Extract the (X, Y) coordinate from the center of the cell holding the provided text.  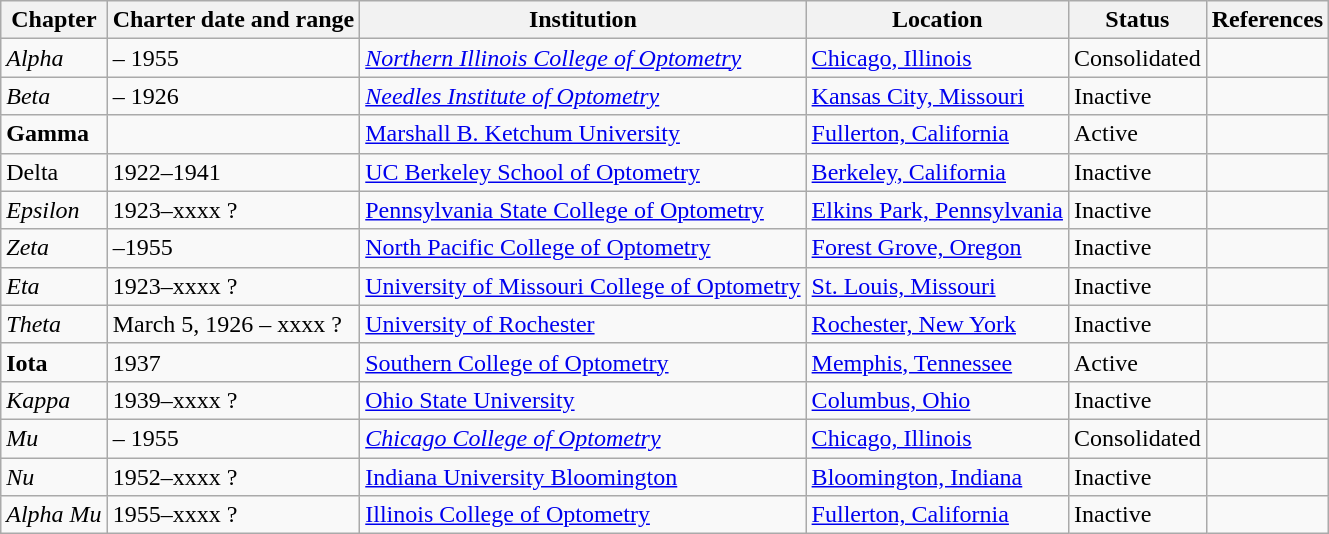
Marshall B. Ketchum University (583, 134)
Epsilon (54, 210)
Chapter (54, 20)
University of Missouri College of Optometry (583, 286)
Alpha Mu (54, 515)
Elkins Park, Pennsylvania (937, 210)
Indiana University Bloomington (583, 477)
Memphis, Tennessee (937, 362)
1955–xxxx ? (234, 515)
Iota (54, 362)
1922–1941 (234, 172)
Beta (54, 96)
Forest Grove, Oregon (937, 248)
Alpha (54, 58)
1952–xxxx ? (234, 477)
Chicago College of Optometry (583, 438)
Needles Institute of Optometry (583, 96)
Berkeley, California (937, 172)
St. Louis, Missouri (937, 286)
Nu (54, 477)
UC Berkeley School of Optometry (583, 172)
Columbus, Ohio (937, 400)
Zeta (54, 248)
Bloomington, Indiana (937, 477)
1937 (234, 362)
Kappa (54, 400)
Delta (54, 172)
University of Rochester (583, 324)
March 5, 1926 – xxxx ? (234, 324)
Theta (54, 324)
Illinois College of Optometry (583, 515)
Kansas City, Missouri (937, 96)
Southern College of Optometry (583, 362)
–1955 (234, 248)
Status (1137, 20)
Institution (583, 20)
Ohio State University (583, 400)
North Pacific College of Optometry (583, 248)
Eta (54, 286)
Location (937, 20)
Charter date and range (234, 20)
References (1268, 20)
Pennsylvania State College of Optometry (583, 210)
Gamma (54, 134)
1939–xxxx ? (234, 400)
Northern Illinois College of Optometry (583, 58)
Mu (54, 438)
Rochester, New York (937, 324)
– 1926 (234, 96)
